Pinpoint the cell where the given text exists, returning its (X, Y) midpoint coordinate. 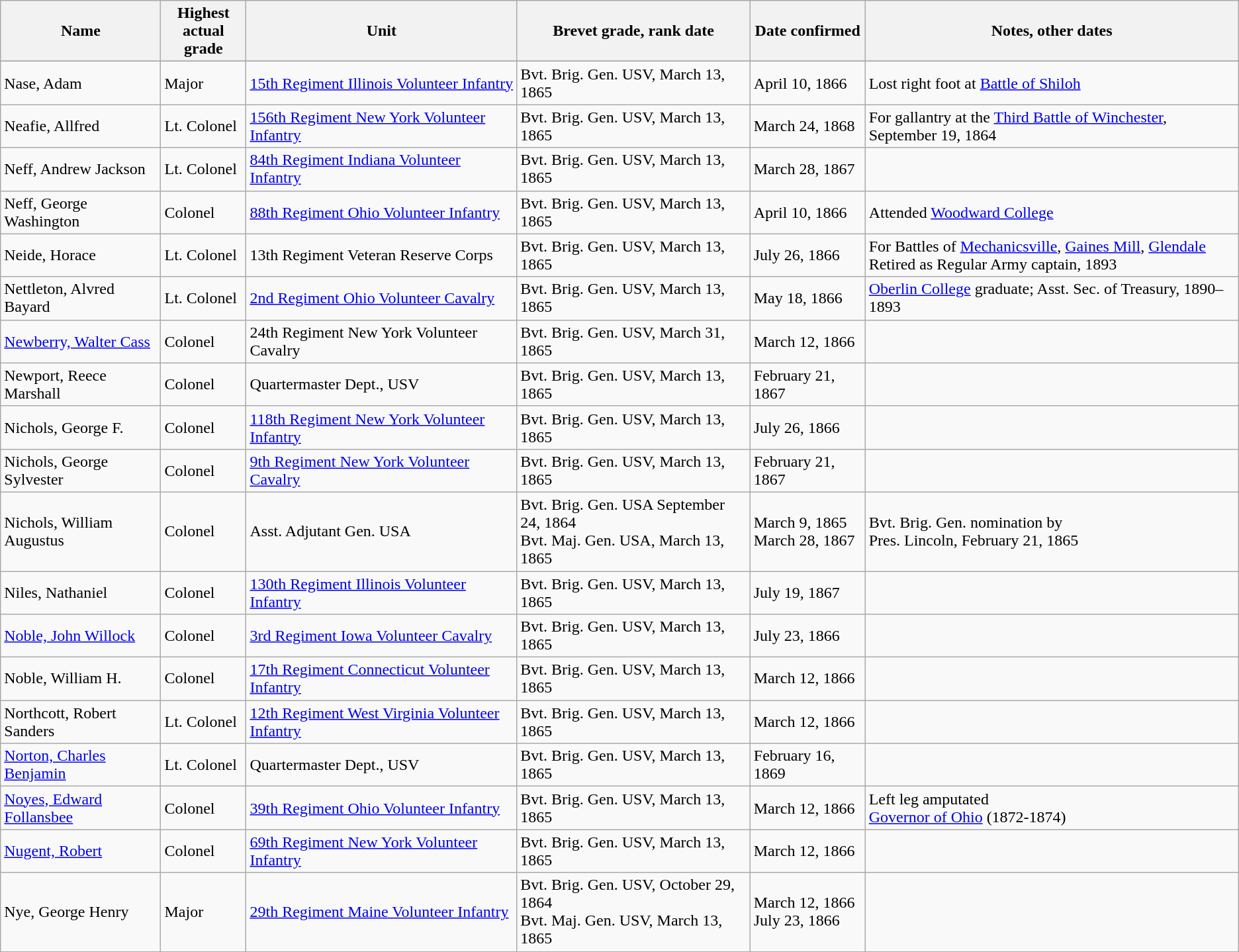
July 23, 1866 (807, 636)
Neff, Andrew Jackson (81, 169)
Nichols, George F. (81, 428)
Notes, other dates (1052, 31)
Nye, George Henry (81, 912)
Noble, William H. (81, 679)
Neafie, Allfred (81, 126)
May 18, 1866 (807, 298)
39th Regiment Ohio Volunteer Infantry (381, 808)
Nase, Adam (81, 83)
July 19, 1867 (807, 592)
March 9, 1865March 28, 1867 (807, 531)
12th Regiment West Virginia Volunteer Infantry (381, 722)
Bvt. Brig. Gen. USV, October 29, 1864Bvt. Maj. Gen. USV, March 13, 1865 (633, 912)
Bvt. Brig. Gen. USA September 24, 1864Bvt. Maj. Gen. USA, March 13, 1865 (633, 531)
88th Regiment Ohio Volunteer Infantry (381, 212)
Nichols, George Sylvester (81, 470)
24th Regiment New York Volunteer Cavalry (381, 342)
156th Regiment New York Volunteer Infantry (381, 126)
13th Regiment Veteran Reserve Corps (381, 256)
Left leg amputatedGovernor of Ohio (1872-1874) (1052, 808)
For gallantry at the Third Battle of Winchester, September 19, 1864 (1052, 126)
Niles, Nathaniel (81, 592)
March 24, 1868 (807, 126)
17th Regiment Connecticut Volunteer Infantry (381, 679)
February 16, 1869 (807, 765)
Name (81, 31)
Lost right foot at Battle of Shiloh (1052, 83)
For Battles of Mechanicsville, Gaines Mill, GlendaleRetired as Regular Army captain, 1893 (1052, 256)
Date confirmed (807, 31)
3rd Regiment Iowa Volunteer Cavalry (381, 636)
118th Regiment New York Volunteer Infantry (381, 428)
Highestactual grade (204, 31)
Nugent, Robert (81, 851)
Bvt. Brig. Gen. USV, March 31, 1865 (633, 342)
Noyes, Edward Follansbee (81, 808)
Nettleton, Alvred Bayard (81, 298)
Bvt. Brig. Gen. nomination byPres. Lincoln, February 21, 1865 (1052, 531)
Noble, John Willock (81, 636)
Newberry, Walter Cass (81, 342)
9th Regiment New York Volunteer Cavalry (381, 470)
March 28, 1867 (807, 169)
130th Regiment Illinois Volunteer Infantry (381, 592)
Unit (381, 31)
15th Regiment Illinois Volunteer Infantry (381, 83)
Asst. Adjutant Gen. USA (381, 531)
Nichols, William Augustus (81, 531)
84th Regiment Indiana Volunteer Infantry (381, 169)
Attended Woodward College (1052, 212)
March 12, 1866July 23, 1866 (807, 912)
Newport, Reece Marshall (81, 384)
Oberlin College graduate; Asst. Sec. of Treasury, 1890–1893 (1052, 298)
Northcott, Robert Sanders (81, 722)
Norton, Charles Benjamin (81, 765)
Neff, George Washington (81, 212)
Brevet grade, rank date (633, 31)
Neide, Horace (81, 256)
69th Regiment New York Volunteer Infantry (381, 851)
29th Regiment Maine Volunteer Infantry (381, 912)
2nd Regiment Ohio Volunteer Cavalry (381, 298)
